Extract the (X, Y) coordinate from the center of the cell holding the provided text.  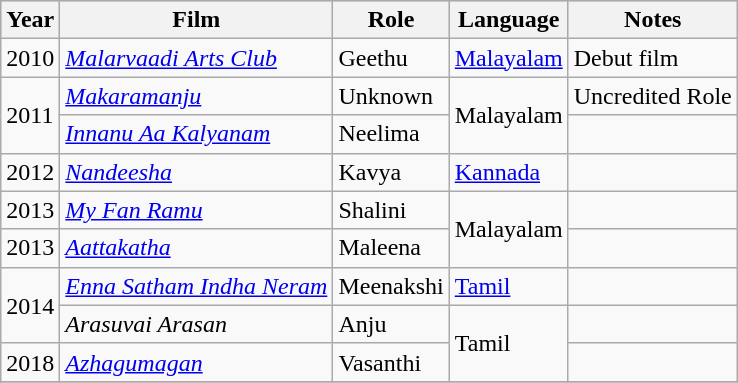
Neelima (391, 134)
My Fan Ramu (196, 210)
Shalini (391, 210)
Azhagumagan (196, 362)
2018 (30, 362)
Notes (652, 20)
Vasanthi (391, 362)
Unknown (391, 96)
Kannada (508, 172)
2012 (30, 172)
2010 (30, 58)
Malarvaadi Arts Club (196, 58)
Debut film (652, 58)
Innanu Aa Kalyanam (196, 134)
Language (508, 20)
Role (391, 20)
Year (30, 20)
Makaramanju (196, 96)
Kavya (391, 172)
Aattakatha (196, 248)
Arasuvai Arasan (196, 324)
Maleena (391, 248)
Enna Satham Indha Neram (196, 286)
2014 (30, 305)
2011 (30, 115)
Meenakshi (391, 286)
Nandeesha (196, 172)
Uncredited Role (652, 96)
Film (196, 20)
Anju (391, 324)
Geethu (391, 58)
